Extract the (X, Y) coordinate from the center of the cell holding the provided text.  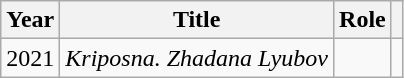
2021 (30, 58)
Role (363, 20)
Year (30, 20)
Title (197, 20)
Kriposna. Zhadana Lyubov (197, 58)
